Return (x, y) of the center of cell containing provided text 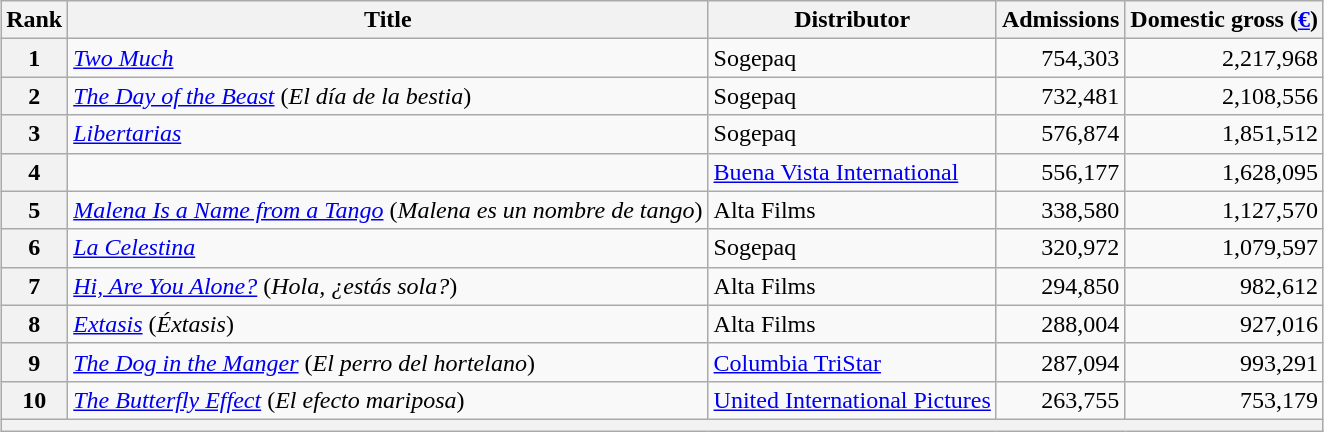
Rank (34, 20)
La Celestina (388, 248)
2,108,556 (1224, 96)
Extasis (Éxtasis) (388, 324)
8 (34, 324)
754,303 (1060, 58)
1,628,095 (1224, 172)
1,851,512 (1224, 134)
1 (34, 58)
Distributor (852, 20)
556,177 (1060, 172)
287,094 (1060, 362)
263,755 (1060, 400)
The Dog in the Manger (El perro del hortelano) (388, 362)
The Day of the Beast (El día de la bestia) (388, 96)
732,481 (1060, 96)
320,972 (1060, 248)
10 (34, 400)
Hi, Are You Alone? (Hola, ¿estás sola?) (388, 286)
Malena Is a Name from a Tango (Malena es un nombre de tango) (388, 210)
The Butterfly Effect (El efecto mariposa) (388, 400)
338,580 (1060, 210)
982,612 (1224, 286)
576,874 (1060, 134)
Two Much (388, 58)
9 (34, 362)
3 (34, 134)
6 (34, 248)
Buena Vista International (852, 172)
2,217,968 (1224, 58)
Domestic gross (€) (1224, 20)
United International Pictures (852, 400)
Columbia TriStar (852, 362)
7 (34, 286)
2 (34, 96)
1,079,597 (1224, 248)
Title (388, 20)
5 (34, 210)
288,004 (1060, 324)
927,016 (1224, 324)
Admissions (1060, 20)
4 (34, 172)
993,291 (1224, 362)
1,127,570 (1224, 210)
Libertarias (388, 134)
753,179 (1224, 400)
294,850 (1060, 286)
